Determine the (X, Y) coordinate at the center of the cell enclosing the given text.  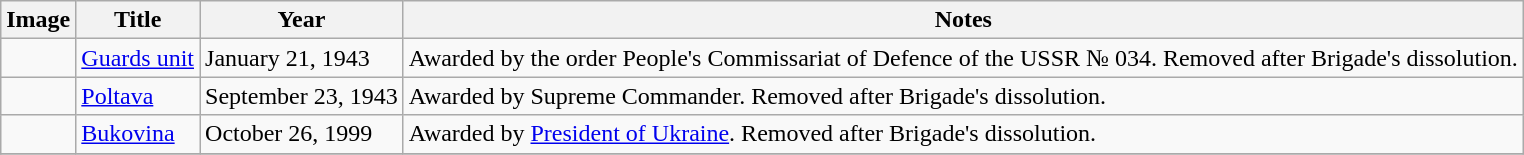
Bukovina (138, 134)
Awarded by the order People's Commissariat of Defence of the USSR № 034. Removed after Brigade's dissolution. (963, 58)
Image (38, 20)
September 23, 1943 (302, 96)
Awarded by Supreme Commander. Removed after Brigade's dissolution. (963, 96)
Guards unit (138, 58)
Awarded by President of Ukraine. Removed after Brigade's dissolution. (963, 134)
October 26, 1999 (302, 134)
Year (302, 20)
Notes (963, 20)
Title (138, 20)
January 21, 1943 (302, 58)
Poltava (138, 96)
